Identify which cell holds the provided text, then report its (x, y) central coordinate. 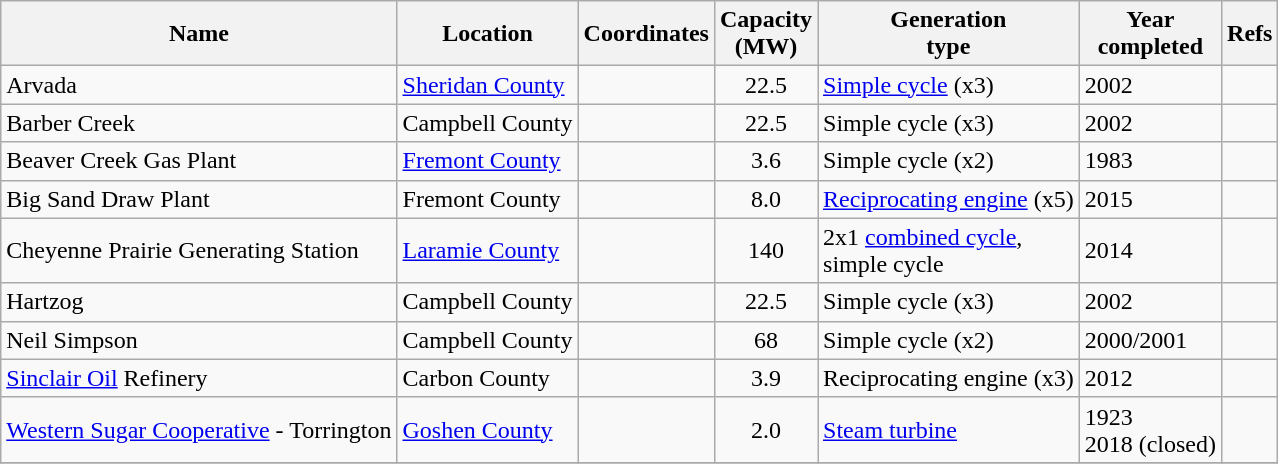
2015 (1150, 199)
2.0 (766, 430)
Sinclair Oil Refinery (199, 378)
Capacity(MW) (766, 34)
Western Sugar Cooperative - Torrington (199, 430)
Generationtype (949, 34)
Hartzog (199, 302)
Reciprocating engine (x5) (949, 199)
2012 (1150, 378)
2014 (1150, 250)
68 (766, 340)
Refs (1250, 34)
19232018 (closed) (1150, 430)
1983 (1150, 161)
Beaver Creek Gas Plant (199, 161)
Carbon County (488, 378)
3.6 (766, 161)
8.0 (766, 199)
2000/2001 (1150, 340)
Reciprocating engine (x3) (949, 378)
Big Sand Draw Plant (199, 199)
Coordinates (646, 34)
Sheridan County (488, 85)
Name (199, 34)
Location (488, 34)
Goshen County (488, 430)
140 (766, 250)
Yearcompleted (1150, 34)
Cheyenne Prairie Generating Station (199, 250)
Arvada (199, 85)
Laramie County (488, 250)
Neil Simpson (199, 340)
Steam turbine (949, 430)
2x1 combined cycle,simple cycle (949, 250)
Barber Creek (199, 123)
3.9 (766, 378)
